Scan for the cell matching the given text and deliver its (X, Y) coordinate at center. 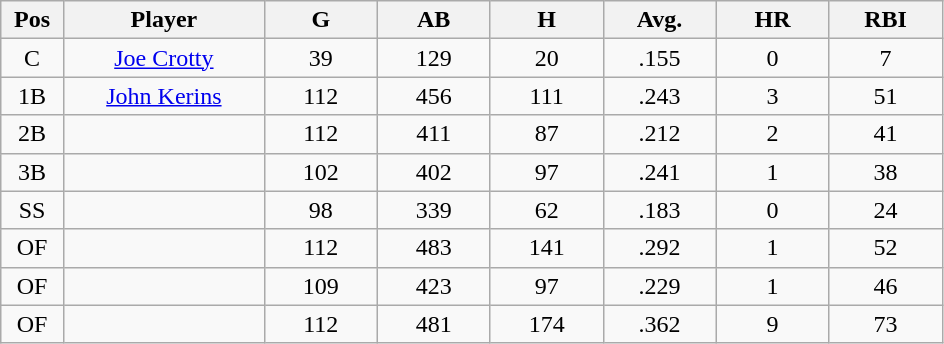
73 (886, 324)
87 (546, 134)
39 (320, 58)
.229 (660, 286)
Player (164, 20)
339 (434, 210)
Pos (32, 20)
C (32, 58)
24 (886, 210)
7 (886, 58)
411 (434, 134)
3B (32, 172)
423 (434, 286)
38 (886, 172)
46 (886, 286)
20 (546, 58)
9 (772, 324)
.212 (660, 134)
.241 (660, 172)
52 (886, 248)
1B (32, 96)
HR (772, 20)
2B (32, 134)
.243 (660, 96)
Joe Crotty (164, 58)
483 (434, 248)
111 (546, 96)
41 (886, 134)
402 (434, 172)
62 (546, 210)
102 (320, 172)
.362 (660, 324)
.183 (660, 210)
AB (434, 20)
Avg. (660, 20)
.155 (660, 58)
2 (772, 134)
G (320, 20)
H (546, 20)
SS (32, 210)
.292 (660, 248)
RBI (886, 20)
109 (320, 286)
John Kerins (164, 96)
141 (546, 248)
98 (320, 210)
51 (886, 96)
481 (434, 324)
3 (772, 96)
456 (434, 96)
129 (434, 58)
174 (546, 324)
